Output the (x, y) coordinate of the center of the cell containing the given text.  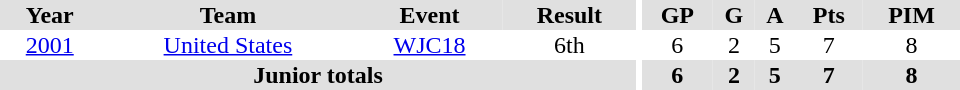
2001 (50, 45)
Year (50, 15)
A (775, 15)
GP (678, 15)
G (734, 15)
Pts (829, 15)
WJC18 (429, 45)
Team (228, 15)
Event (429, 15)
United States (228, 45)
PIM (912, 15)
Result (570, 15)
6th (570, 45)
Junior totals (318, 75)
